Return [X, Y] of the center of cell containing provided text 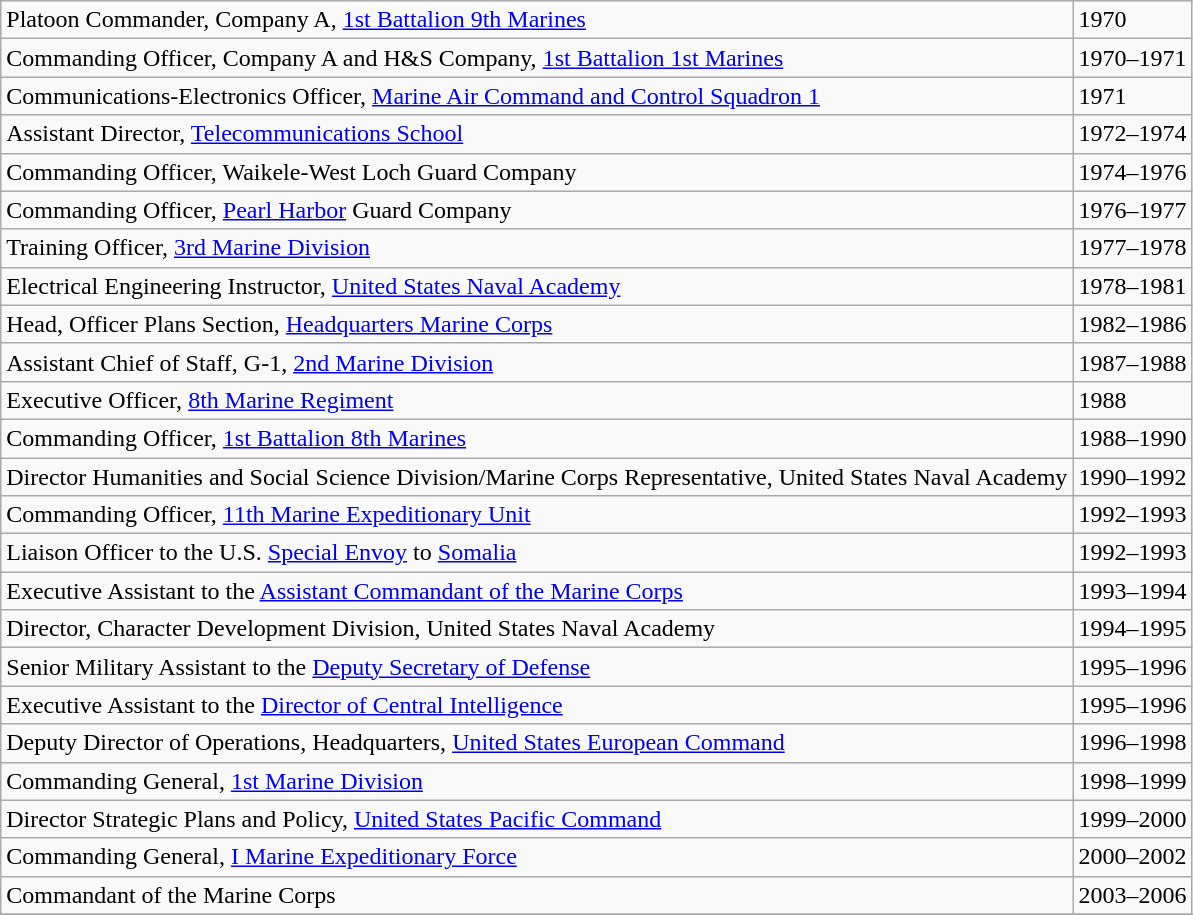
Commanding General, I Marine Expeditionary Force [537, 857]
Commanding Officer, Pearl Harbor Guard Company [537, 210]
Director, Character Development Division, United States Naval Academy [537, 629]
1999–2000 [1132, 819]
Executive Assistant to the Director of Central Intelligence [537, 705]
1972–1974 [1132, 134]
Commanding General, 1st Marine Division [537, 781]
Assistant Director, Telecommunications School [537, 134]
Head, Officer Plans Section, Headquarters Marine Corps [537, 324]
1988 [1132, 400]
1996–1998 [1132, 743]
1990–1992 [1132, 477]
1970 [1132, 20]
1970–1971 [1132, 58]
Commanding Officer, 11th Marine Expeditionary Unit [537, 515]
Commanding Officer, Company A and H&S Company, 1st Battalion 1st Marines [537, 58]
1994–1995 [1132, 629]
Electrical Engineering Instructor, United States Naval Academy [537, 286]
1982–1986 [1132, 324]
Director Strategic Plans and Policy, United States Pacific Command [537, 819]
Deputy Director of Operations, Headquarters, United States European Command [537, 743]
Director Humanities and Social Science Division/Marine Corps Representative, United States Naval Academy [537, 477]
Executive Assistant to the Assistant Commandant of the Marine Corps [537, 591]
2003–2006 [1132, 895]
Executive Officer, 8th Marine Regiment [537, 400]
2000–2002 [1132, 857]
1998–1999 [1132, 781]
1987–1988 [1132, 362]
1974–1976 [1132, 172]
Commandant of the Marine Corps [537, 895]
1978–1981 [1132, 286]
Commanding Officer, Waikele-West Loch Guard Company [537, 172]
1971 [1132, 96]
Platoon Commander, Company A, 1st Battalion 9th Marines [537, 20]
1976–1977 [1132, 210]
Training Officer, 3rd Marine Division [537, 248]
Liaison Officer to the U.S. Special Envoy to Somalia [537, 553]
1977–1978 [1132, 248]
1993–1994 [1132, 591]
Assistant Chief of Staff, G-1, 2nd Marine Division [537, 362]
1988–1990 [1132, 438]
Senior Military Assistant to the Deputy Secretary of Defense [537, 667]
Commanding Officer, 1st Battalion 8th Marines [537, 438]
Communications-Electronics Officer, Marine Air Command and Control Squadron 1 [537, 96]
